Find where the given text appears and provide that cell's center as [x, y] coordinate. 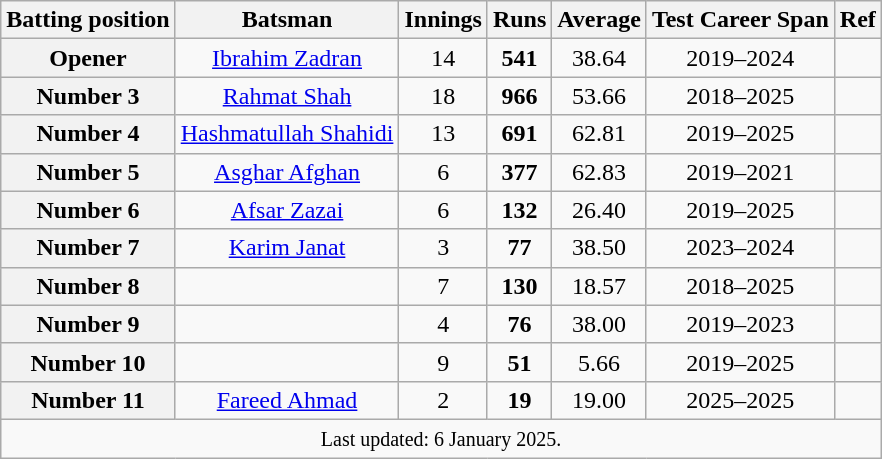
Batting position [88, 20]
14 [443, 58]
Number 5 [88, 172]
Hashmatullah Shahidi [287, 134]
38.00 [600, 324]
3 [443, 248]
62.81 [600, 134]
Average [600, 20]
Karim Janat [287, 248]
Number 10 [88, 362]
19 [519, 400]
Number 6 [88, 210]
18 [443, 96]
Number 8 [88, 286]
51 [519, 362]
Number 9 [88, 324]
9 [443, 362]
77 [519, 248]
2 [443, 400]
Afsar Zazai [287, 210]
377 [519, 172]
Number 4 [88, 134]
Innings [443, 20]
691 [519, 134]
2019–2021 [740, 172]
4 [443, 324]
Batsman [287, 20]
541 [519, 58]
Opener [88, 58]
966 [519, 96]
38.64 [600, 58]
Test Career Span [740, 20]
62.83 [600, 172]
76 [519, 324]
Asghar Afghan [287, 172]
53.66 [600, 96]
Last updated: 6 January 2025. [442, 438]
38.50 [600, 248]
Number 11 [88, 400]
7 [443, 286]
13 [443, 134]
2025–2025 [740, 400]
Runs [519, 20]
2019–2024 [740, 58]
2019–2023 [740, 324]
26.40 [600, 210]
Fareed Ahmad [287, 400]
Number 3 [88, 96]
132 [519, 210]
5.66 [600, 362]
Number 7 [88, 248]
Ref [858, 20]
Rahmat Shah [287, 96]
18.57 [600, 286]
19.00 [600, 400]
Ibrahim Zadran [287, 58]
130 [519, 286]
2023–2024 [740, 248]
